For the text-containing cell, return its midpoint in (x, y) coordinate format. 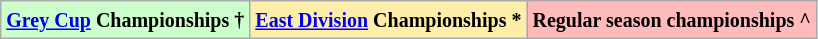
Grey Cup Championships † (126, 20)
East Division Championships * (388, 20)
Regular season championships ^ (672, 20)
